Pinpoint the cell where the given text exists, returning its [x, y] midpoint coordinate. 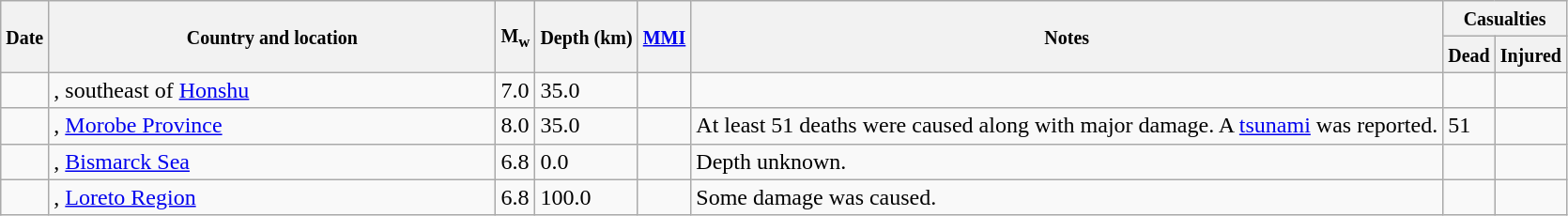
Depth (km) [586, 37]
Depth unknown. [1067, 162]
Notes [1067, 37]
51 [1469, 126]
Injured [1530, 54]
Casualties [1505, 19]
Country and location [272, 37]
At least 51 deaths were caused along with major damage. A tsunami was reported. [1067, 126]
Mw [515, 37]
100.0 [586, 197]
8.0 [515, 126]
MMI [665, 37]
0.0 [586, 162]
Date [24, 37]
Dead [1469, 54]
, Bismarck Sea [272, 162]
, Morobe Province [272, 126]
, southeast of Honshu [272, 90]
7.0 [515, 90]
, Loreto Region [272, 197]
Some damage was caused. [1067, 197]
